From the cell containing the given text, extract its center point as [x, y] coordinate. 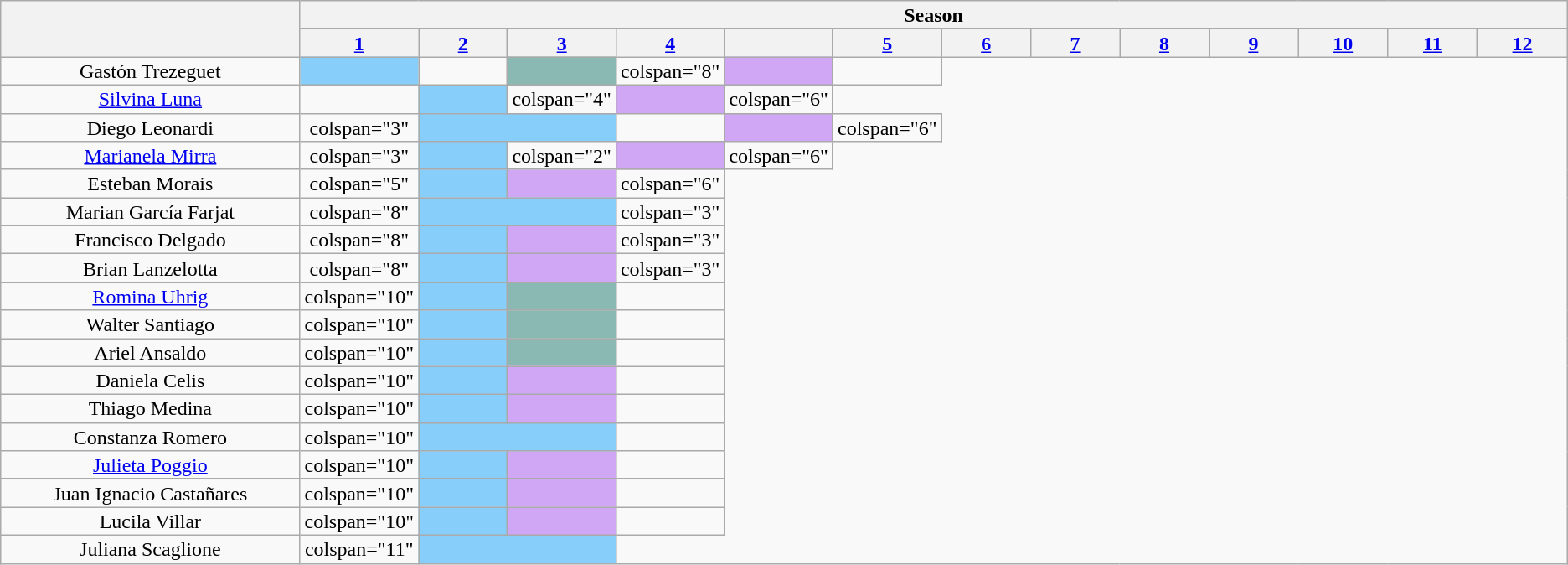
Juan Ignacio Castañares [151, 493]
Lucila Villar [151, 521]
7 [1075, 43]
Thiago Medina [151, 409]
Ariel Ansaldo [151, 353]
4 [670, 43]
Season [933, 15]
Daniela Celis [151, 381]
Francisco Delgado [151, 240]
Esteban Morais [151, 184]
3 [562, 43]
colspan="2" [562, 156]
1 [359, 43]
colspan="5" [359, 184]
Marianela Mirra [151, 156]
2 [463, 43]
Silvina Luna [151, 99]
Marian García Farjat [151, 212]
12 [1523, 43]
10 [1344, 43]
8 [1164, 43]
5 [887, 43]
Walter Santiago [151, 324]
Diego Leonardi [151, 127]
6 [986, 43]
colspan="4" [562, 99]
colspan="11" [359, 549]
Constanza Romero [151, 437]
Julieta Poggio [151, 465]
11 [1432, 43]
Juliana Scaglione [151, 549]
Romina Uhrig [151, 296]
Gastón Trezeguet [151, 71]
9 [1253, 43]
Brian Lanzelotta [151, 268]
